Find where the given text appears and provide that cell's center as (X, Y) coordinate. 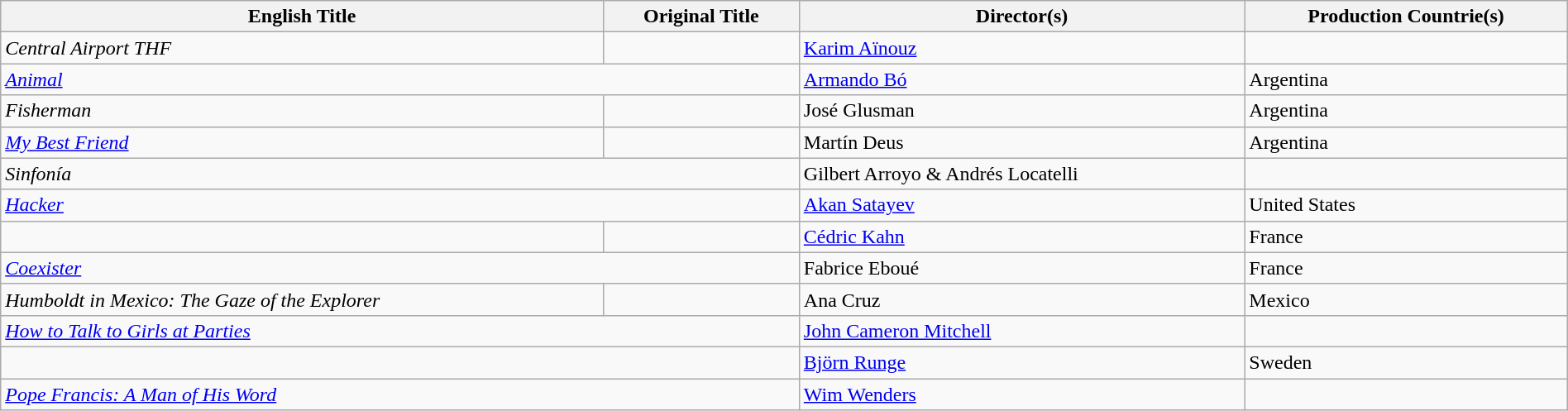
Director(s) (1022, 17)
José Glusman (1022, 111)
Fabrice Eboué (1022, 268)
United States (1406, 205)
Central Airport THF (303, 48)
Armando Bó (1022, 79)
Cédric Kahn (1022, 237)
Karim Aïnouz (1022, 48)
Production Countrie(s) (1406, 17)
English Title (303, 17)
Sweden (1406, 362)
Humboldt in Mexico: The Gaze of the Explorer (303, 299)
Sinfonía (400, 174)
Hacker (400, 205)
Mexico (1406, 299)
How to Talk to Girls at Parties (400, 331)
Björn Runge (1022, 362)
Martín Deus (1022, 142)
Ana Cruz (1022, 299)
Gilbert Arroyo & Andrés Locatelli (1022, 174)
Animal (400, 79)
Coexister (400, 268)
Original Title (701, 17)
Pope Francis: A Man of His Word (400, 394)
Fisherman (303, 111)
My Best Friend (303, 142)
John Cameron Mitchell (1022, 331)
Akan Satayev (1022, 205)
Wim Wenders (1022, 394)
